For the text-containing cell, return its midpoint in [X, Y] coordinate format. 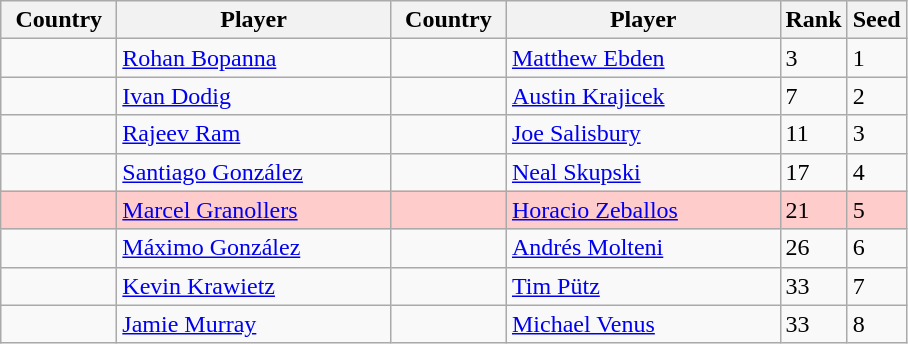
Santiago González [254, 172]
1 [876, 58]
17 [814, 172]
Andrés Molteni [643, 248]
2 [876, 96]
21 [814, 210]
Rajeev Ram [254, 134]
Rohan Bopanna [254, 58]
Michael Venus [643, 324]
Seed [876, 20]
26 [814, 248]
6 [876, 248]
Ivan Dodig [254, 96]
Kevin Krawietz [254, 286]
Austin Krajicek [643, 96]
Joe Salisbury [643, 134]
Tim Pütz [643, 286]
Rank [814, 20]
Marcel Granollers [254, 210]
Horacio Zeballos [643, 210]
Neal Skupski [643, 172]
4 [876, 172]
5 [876, 210]
Jamie Murray [254, 324]
8 [876, 324]
Máximo González [254, 248]
Matthew Ebden [643, 58]
11 [814, 134]
